For the text-containing cell, return its midpoint in [x, y] coordinate format. 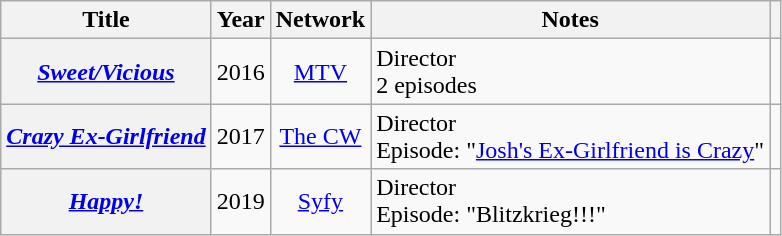
MTV [320, 72]
Notes [570, 20]
2019 [240, 202]
Crazy Ex-Girlfriend [106, 136]
Director Episode: "Josh's Ex-Girlfriend is Crazy" [570, 136]
The CW [320, 136]
2016 [240, 72]
Syfy [320, 202]
Title [106, 20]
Director Episode: "Blitzkrieg!!!" [570, 202]
2017 [240, 136]
Year [240, 20]
Network [320, 20]
Happy! [106, 202]
Sweet/Vicious [106, 72]
Director 2 episodes [570, 72]
